Search for the cell housing the specified text and yield its [X, Y] center coordinate. 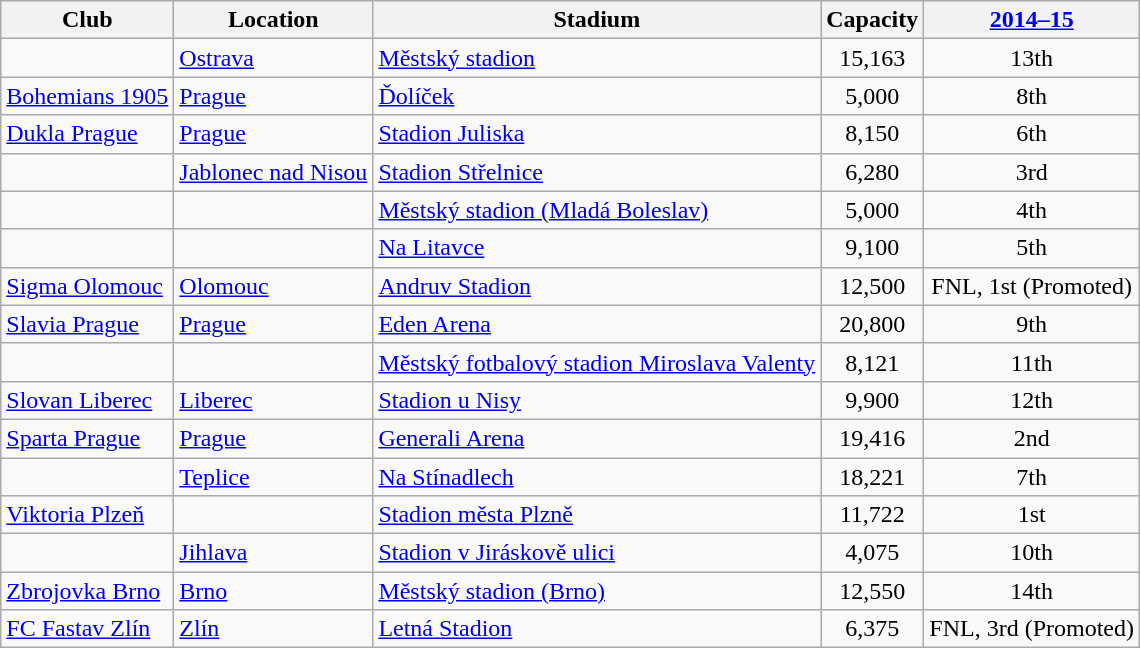
Ostrava [274, 58]
Stadion města Plzně [597, 515]
Městský stadion (Brno) [597, 591]
Stadion v Jiráskově ulici [597, 553]
10th [1032, 553]
15,163 [872, 58]
Liberec [274, 400]
1st [1032, 515]
Olomouc [274, 286]
Location [274, 20]
Slovan Liberec [88, 400]
Na Stínadlech [597, 477]
6,280 [872, 172]
Stadium [597, 20]
FC Fastav Zlín [88, 629]
2nd [1032, 438]
9,100 [872, 248]
20,800 [872, 324]
Capacity [872, 20]
Stadion Střelnice [597, 172]
Městský stadion (Mladá Boleslav) [597, 210]
Městský fotbalový stadion Miroslava Valenty [597, 362]
Jihlava [274, 553]
Andruv Stadion [597, 286]
FNL, 1st (Promoted) [1032, 286]
12th [1032, 400]
Městský stadion [597, 58]
8,121 [872, 362]
13th [1032, 58]
Brno [274, 591]
9,900 [872, 400]
9th [1032, 324]
11th [1032, 362]
11,722 [872, 515]
Na Litavce [597, 248]
Stadion Juliska [597, 134]
8,150 [872, 134]
12,500 [872, 286]
5th [1032, 248]
2014–15 [1032, 20]
Jablonec nad Nisou [274, 172]
12,550 [872, 591]
Slavia Prague [88, 324]
14th [1032, 591]
Sparta Prague [88, 438]
Bohemians 1905 [88, 96]
6th [1032, 134]
4,075 [872, 553]
Dukla Prague [88, 134]
Generali Arena [597, 438]
6,375 [872, 629]
7th [1032, 477]
Ďolíček [597, 96]
Club [88, 20]
4th [1032, 210]
Sigma Olomouc [88, 286]
Teplice [274, 477]
Viktoria Plzeň [88, 515]
FNL, 3rd (Promoted) [1032, 629]
8th [1032, 96]
Stadion u Nisy [597, 400]
3rd [1032, 172]
Eden Arena [597, 324]
18,221 [872, 477]
Zbrojovka Brno [88, 591]
Zlín [274, 629]
Letná Stadion [597, 629]
19,416 [872, 438]
